From the cell containing the given text, extract its center point as [x, y] coordinate. 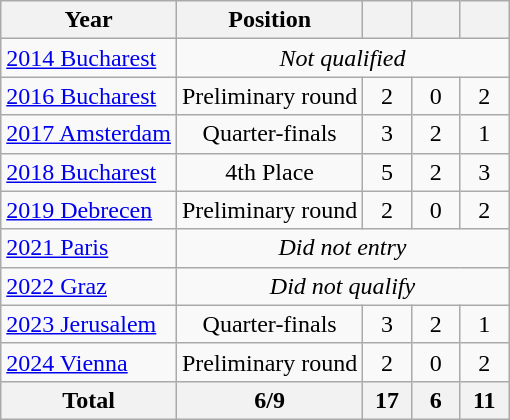
Did not entry [342, 248]
5 [388, 172]
2017 Amsterdam [89, 134]
4th Place [269, 172]
11 [484, 400]
Total [89, 400]
Position [269, 20]
6 [436, 400]
2018 Bucharest [89, 172]
2024 Vienna [89, 362]
6/9 [269, 400]
Did not qualify [342, 286]
17 [388, 400]
2019 Debrecen [89, 210]
2014 Bucharest [89, 58]
Not qualified [342, 58]
Year [89, 20]
2022 Graz [89, 286]
2021 Paris [89, 248]
2016 Bucharest [89, 96]
2023 Jerusalem [89, 324]
